For the text-containing cell, return its midpoint in [X, Y] coordinate format. 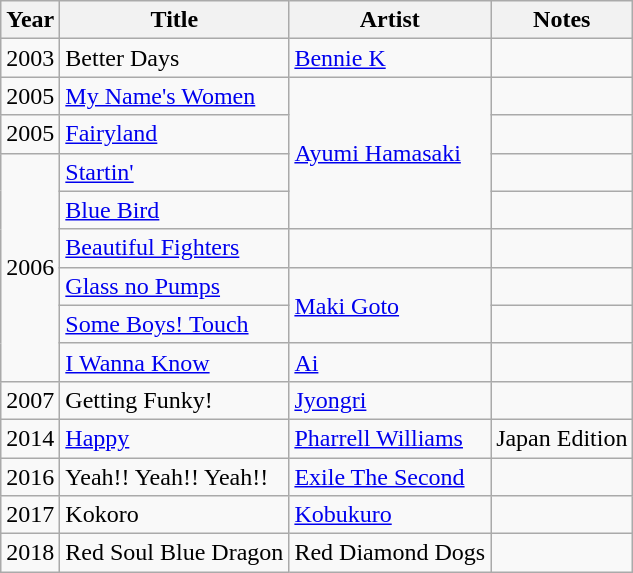
Yeah!! Yeah!! Yeah!! [174, 477]
Fairyland [174, 134]
Ai [390, 362]
Red Diamond Dogs [390, 553]
2018 [30, 553]
Startin' [174, 172]
Bennie K [390, 58]
Artist [390, 20]
Kobukuro [390, 515]
Japan Edition [562, 438]
Some Boys! Touch [174, 324]
Year [30, 20]
Pharrell Williams [390, 438]
2017 [30, 515]
Blue Bird [174, 210]
2016 [30, 477]
Title [174, 20]
I Wanna Know [174, 362]
Happy [174, 438]
My Name's Women [174, 96]
Glass no Pumps [174, 286]
Ayumi Hamasaki [390, 153]
Getting Funky! [174, 400]
Beautiful Fighters [174, 248]
Notes [562, 20]
Kokoro [174, 515]
Exile The Second [390, 477]
2003 [30, 58]
2006 [30, 267]
Jyongri [390, 400]
2014 [30, 438]
Maki Goto [390, 305]
2007 [30, 400]
Red Soul Blue Dragon [174, 553]
Better Days [174, 58]
